From the cell containing the given text, extract its center point as (x, y) coordinate. 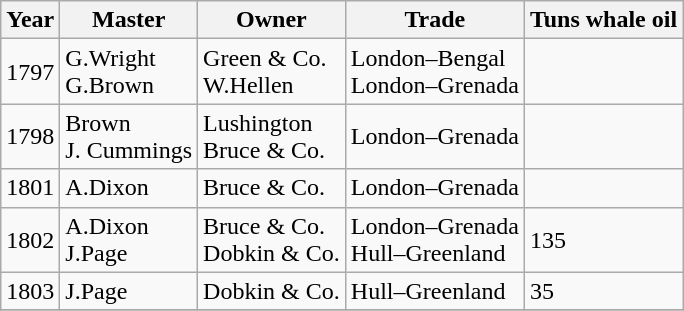
London–BengalLondon–Grenada (434, 72)
1802 (30, 240)
Year (30, 20)
Bruce & Co. (272, 188)
Master (129, 20)
Trade (434, 20)
Hull–Greenland (434, 291)
1797 (30, 72)
Bruce & Co.Dobkin & Co. (272, 240)
1803 (30, 291)
135 (603, 240)
J.Page (129, 291)
35 (603, 291)
Owner (272, 20)
A.DixonJ.Page (129, 240)
Tuns whale oil (603, 20)
1798 (30, 136)
BrownJ. Cummings (129, 136)
Green & Co.W.Hellen (272, 72)
G.WrightG.Brown (129, 72)
Dobkin & Co. (272, 291)
London–GrenadaHull–Greenland (434, 240)
1801 (30, 188)
LushingtonBruce & Co. (272, 136)
A.Dixon (129, 188)
